Determine the [X, Y] coordinate at the center of the cell enclosing the given text.  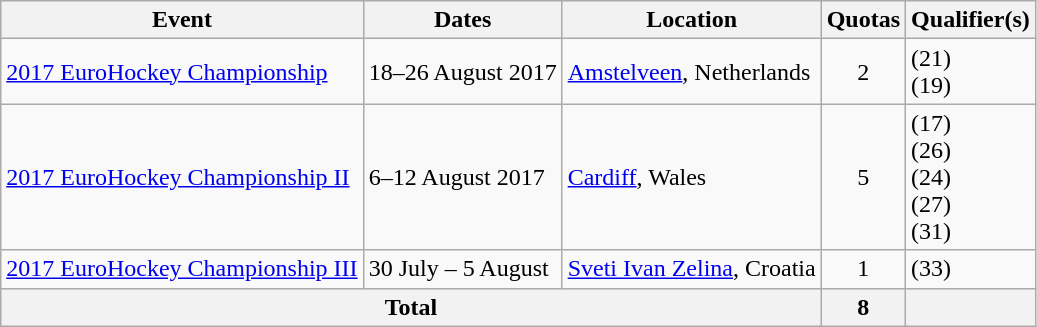
5 [863, 177]
Sveti Ivan Zelina, Croatia [692, 269]
6–12 August 2017 [462, 177]
(17) (26) (24) (27) (31) [971, 177]
2017 EuroHockey Championship [182, 72]
2017 EuroHockey Championship III [182, 269]
Qualifier(s) [971, 20]
8 [863, 307]
Dates [462, 20]
Cardiff, Wales [692, 177]
1 [863, 269]
Event [182, 20]
18–26 August 2017 [462, 72]
Location [692, 20]
2 [863, 72]
(21) (19) [971, 72]
2017 EuroHockey Championship II [182, 177]
Quotas [863, 20]
Amstelveen, Netherlands [692, 72]
30 July – 5 August [462, 269]
Total [411, 307]
(33) [971, 269]
